Capture the cell that displays the provided text and extract its (X, Y) central coordinate. 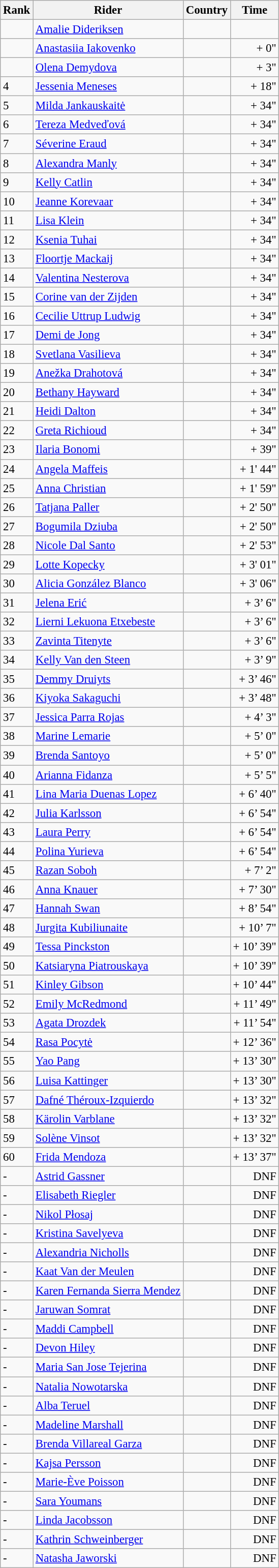
Kathrin Schweinberger (108, 1539)
+ 3’ 9" (255, 660)
60 (17, 1157)
27 (17, 526)
Anna Knauer (108, 889)
Kiyoka Sakaguchi (108, 698)
Dafné Théroux-Izquierdo (108, 1100)
Séverine Eraud (108, 144)
+ 3" (255, 68)
Ilaria Bonomi (108, 450)
5 (17, 106)
Anežka Drahotová (108, 373)
43 (17, 832)
29 (17, 564)
4 (17, 86)
25 (17, 488)
24 (17, 469)
36 (17, 698)
Maria San Jose Tejerina (108, 1367)
Kelly Van den Steen (108, 660)
+ 11’ 49" (255, 1004)
Alba Teruel (108, 1405)
+ 3' 06" (255, 584)
+ 10’ 44" (255, 985)
26 (17, 507)
58 (17, 1119)
Natasha Jaworski (108, 1558)
35 (17, 679)
30 (17, 584)
Agata Drozdek (108, 1023)
40 (17, 775)
Devon Hiley (108, 1348)
+ 13’ 37" (255, 1157)
31 (17, 602)
Karen Fernanda Sierra Mendez (108, 1291)
Alicia González Blanco (108, 584)
Angela Maffeis (108, 469)
Lotte Kopecky (108, 564)
56 (17, 1080)
15 (17, 297)
+ 18" (255, 86)
41 (17, 794)
+ 1' 59" (255, 488)
Rasa Pocytė (108, 1042)
44 (17, 851)
+ 7’ 2" (255, 870)
Marie-Ève Poisson (108, 1482)
Kajsa Persson (108, 1463)
Natalia Nowotarska (108, 1386)
Kaat Van der Meulen (108, 1272)
Brenda Santoyo (108, 756)
Rider (108, 10)
32 (17, 622)
+ 2' 53" (255, 546)
22 (17, 431)
46 (17, 889)
50 (17, 966)
Milda Jankauskaitė (108, 106)
10 (17, 201)
+ 4’ 3" (255, 717)
49 (17, 947)
Jurgita Kubiliunaite (108, 927)
Corine van der Zijden (108, 297)
Lisa Klein (108, 220)
55 (17, 1062)
20 (17, 393)
Rank (17, 10)
Polina Yurieva (108, 851)
6 (17, 125)
+ 8’ 54" (255, 909)
Brenda Villareal Garza (108, 1443)
Kelly Catlin (108, 182)
38 (17, 737)
Ksenia Tuhai (108, 239)
16 (17, 316)
48 (17, 927)
33 (17, 641)
39 (17, 756)
Maddi Campbell (108, 1329)
+ 5’ 5" (255, 775)
Alexandria Nicholls (108, 1253)
+ 3' 01" (255, 564)
Yao Pang (108, 1062)
Lierni Lekuona Etxebeste (108, 622)
Tessa Pinckston (108, 947)
Lina Maria Duenas Lopez (108, 794)
Hannah Swan (108, 909)
Bogumila Dziuba (108, 526)
Tatjana Paller (108, 507)
Demi de Jong (108, 335)
28 (17, 546)
Marine Lemarie (108, 737)
54 (17, 1042)
53 (17, 1023)
Linda Jacobsson (108, 1520)
23 (17, 450)
Svetlana Vasilieva (108, 354)
Nicole Dal Santo (108, 546)
Nikol Płosaj (108, 1214)
Elisabeth Riegler (108, 1195)
21 (17, 411)
42 (17, 813)
7 (17, 144)
47 (17, 909)
52 (17, 1004)
+ 6’ 40" (255, 794)
Katsiaryna Piatrouskaya (108, 966)
Country (206, 10)
Madeline Marshall (108, 1425)
Frida Mendoza (108, 1157)
Olena Demydova (108, 68)
Demmy Druiyts (108, 679)
Kärolin Varblane (108, 1119)
+ 3’ 46" (255, 679)
18 (17, 354)
Jaruwan Somrat (108, 1310)
59 (17, 1138)
Floortje Mackaij (108, 259)
Valentina Nesterova (108, 278)
9 (17, 182)
Kinley Gibson (108, 985)
37 (17, 717)
13 (17, 259)
Solène Vinsot (108, 1138)
Heidi Dalton (108, 411)
14 (17, 278)
Zavinta Titenyte (108, 641)
Alexandra Manly (108, 163)
Julia Karlsson (108, 813)
Kristina Savelyeva (108, 1233)
45 (17, 870)
51 (17, 985)
+ 3’ 48" (255, 698)
Laura Perry (108, 832)
Sara Youmans (108, 1501)
17 (17, 335)
+ 7’ 30" (255, 889)
Luisa Kattinger (108, 1080)
Cecilie Uttrup Ludwig (108, 316)
+ 39" (255, 450)
+ 1' 44" (255, 469)
19 (17, 373)
8 (17, 163)
Jessica Parra Rojas (108, 717)
34 (17, 660)
Razan Soboh (108, 870)
11 (17, 220)
Astrid Gassner (108, 1176)
Anna Christian (108, 488)
Amalie Dideriksen (108, 29)
Greta Richioud (108, 431)
+ 12’ 36" (255, 1042)
Time (255, 10)
Jeanne Korevaar (108, 201)
Arianna Fidanza (108, 775)
57 (17, 1100)
12 (17, 239)
Jessenia Meneses (108, 86)
Bethany Hayward (108, 393)
+ 11’ 54" (255, 1023)
+ 0" (255, 48)
Tereza Medveďová (108, 125)
+ 10’ 7" (255, 927)
Jelena Erić (108, 602)
Anastasiia Iakovenko (108, 48)
Emily McRedmond (108, 1004)
